Return the [x, y] coordinate for the center point of the cell that contains the specified text.  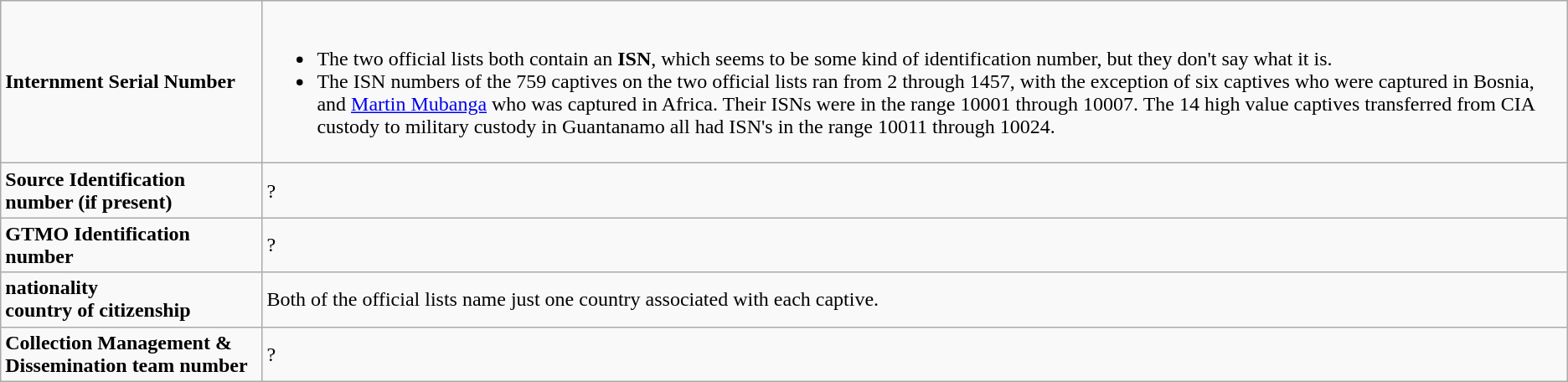
nationalitycountry of citizenship [132, 300]
GTMO Identification number [132, 245]
Source Identification number (if present) [132, 191]
Collection Management & Dissemination team number [132, 354]
Both of the official lists name just one country associated with each captive. [915, 300]
Internment Serial Number [132, 82]
